From the cell containing the given text, extract its center point as (X, Y) coordinate. 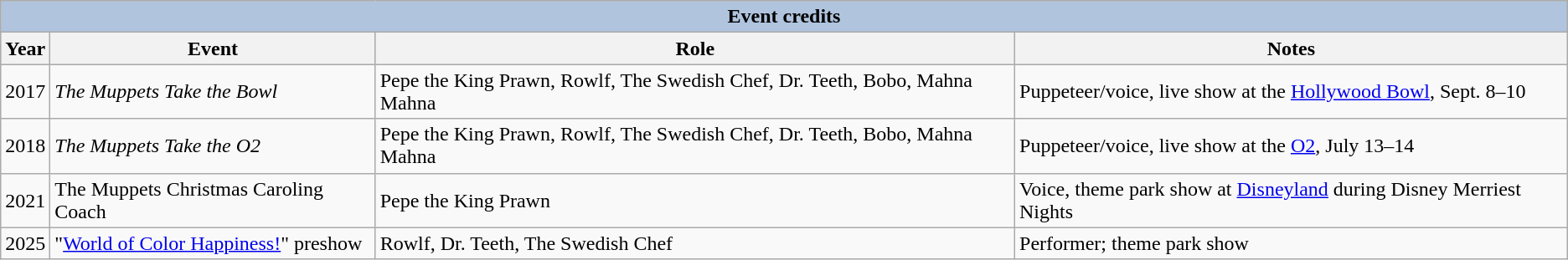
Pepe the King Prawn (695, 201)
Rowlf, Dr. Teeth, The Swedish Chef (695, 243)
Notes (1292, 48)
Event credits (784, 17)
Performer; theme park show (1292, 243)
2018 (25, 145)
The Muppets Take the Bowl (213, 92)
Role (695, 48)
Puppeteer/voice, live show at the Hollywood Bowl, Sept. 8–10 (1292, 92)
2025 (25, 243)
The Muppets Christmas Caroling Coach (213, 201)
2021 (25, 201)
Puppeteer/voice, live show at the O2, July 13–14 (1292, 145)
Voice, theme park show at Disneyland during Disney Merriest Nights (1292, 201)
The Muppets Take the O2 (213, 145)
Event (213, 48)
"World of Color Happiness!" preshow (213, 243)
Year (25, 48)
2017 (25, 92)
